Output the (x, y) coordinate of the center of the cell containing the given text.  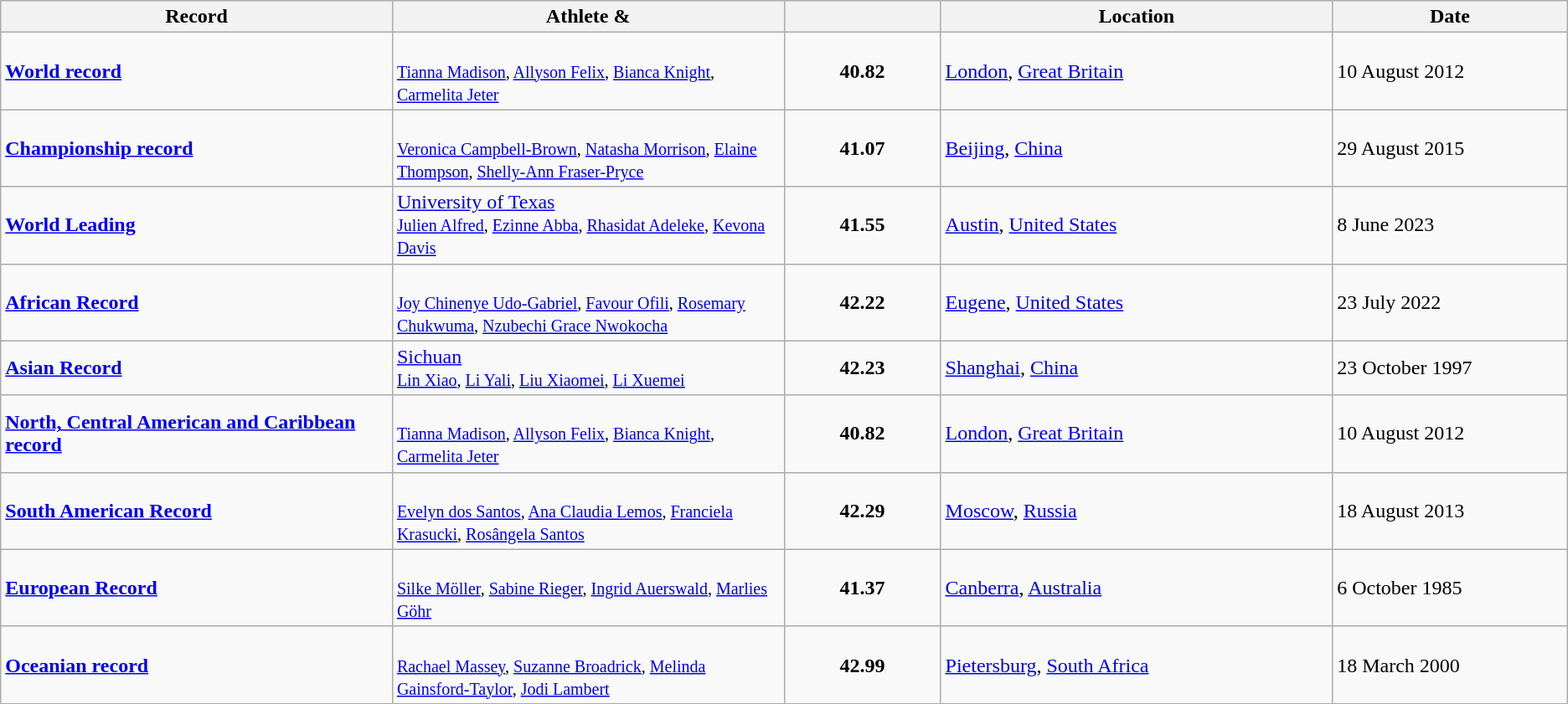
29 August 2015 (1451, 148)
Canberra, Australia (1137, 588)
Silke Möller, Sabine Rieger, Ingrid Auerswald, Marlies Göhr (588, 588)
Oceanian record (197, 665)
23 October 1997 (1451, 368)
Athlete & (588, 17)
European Record (197, 588)
South American Record (197, 511)
Record (197, 17)
Shanghai, China (1137, 368)
42.22 (863, 302)
Austin, United States (1137, 225)
41.55 (863, 225)
World record (197, 71)
42.23 (863, 368)
8 June 2023 (1451, 225)
Beijing, China (1137, 148)
Championship record (197, 148)
Evelyn dos Santos, Ana Claudia Lemos, Franciela Krasucki, Rosângela Santos (588, 511)
41.07 (863, 148)
18 March 2000 (1451, 665)
Eugene, United States (1137, 302)
Date (1451, 17)
African Record (197, 302)
Rachael Massey, Suzanne Broadrick, Melinda Gainsford-Taylor, Jodi Lambert (588, 665)
41.37 (863, 588)
Joy Chinenye Udo-Gabriel, Favour Ofili, Rosemary Chukwuma, Nzubechi Grace Nwokocha (588, 302)
University of TexasJulien Alfred, Ezinne Abba, Rhasidat Adeleke, Kevona Davis (588, 225)
Moscow, Russia (1137, 511)
23 July 2022 (1451, 302)
North, Central American and Caribbean record (197, 434)
Pietersburg, South Africa (1137, 665)
42.29 (863, 511)
SichuanLin Xiao, Li Yali, Liu Xiaomei, Li Xuemei (588, 368)
World Leading (197, 225)
6 October 1985 (1451, 588)
Veronica Campbell-Brown, Natasha Morrison, Elaine Thompson, Shelly-Ann Fraser-Pryce (588, 148)
Location (1137, 17)
Asian Record (197, 368)
18 August 2013 (1451, 511)
42.99 (863, 665)
